Extract the (x, y) coordinate from the center of the cell holding the provided text.  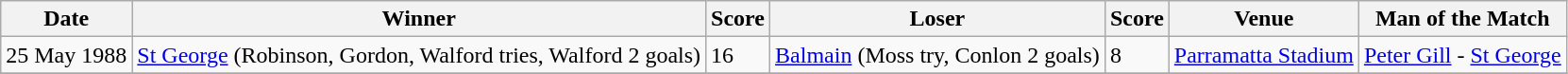
Loser (938, 19)
Date (66, 19)
St George (Robinson, Gordon, Walford tries, Walford 2 goals) (419, 55)
Peter Gill - St George (1462, 55)
8 (1137, 55)
25 May 1988 (66, 55)
Balmain (Moss try, Conlon 2 goals) (938, 55)
Winner (419, 19)
Parramatta Stadium (1263, 55)
Man of the Match (1462, 19)
16 (738, 55)
Venue (1263, 19)
